Output the [X, Y] coordinate of the center of the cell containing the given text.  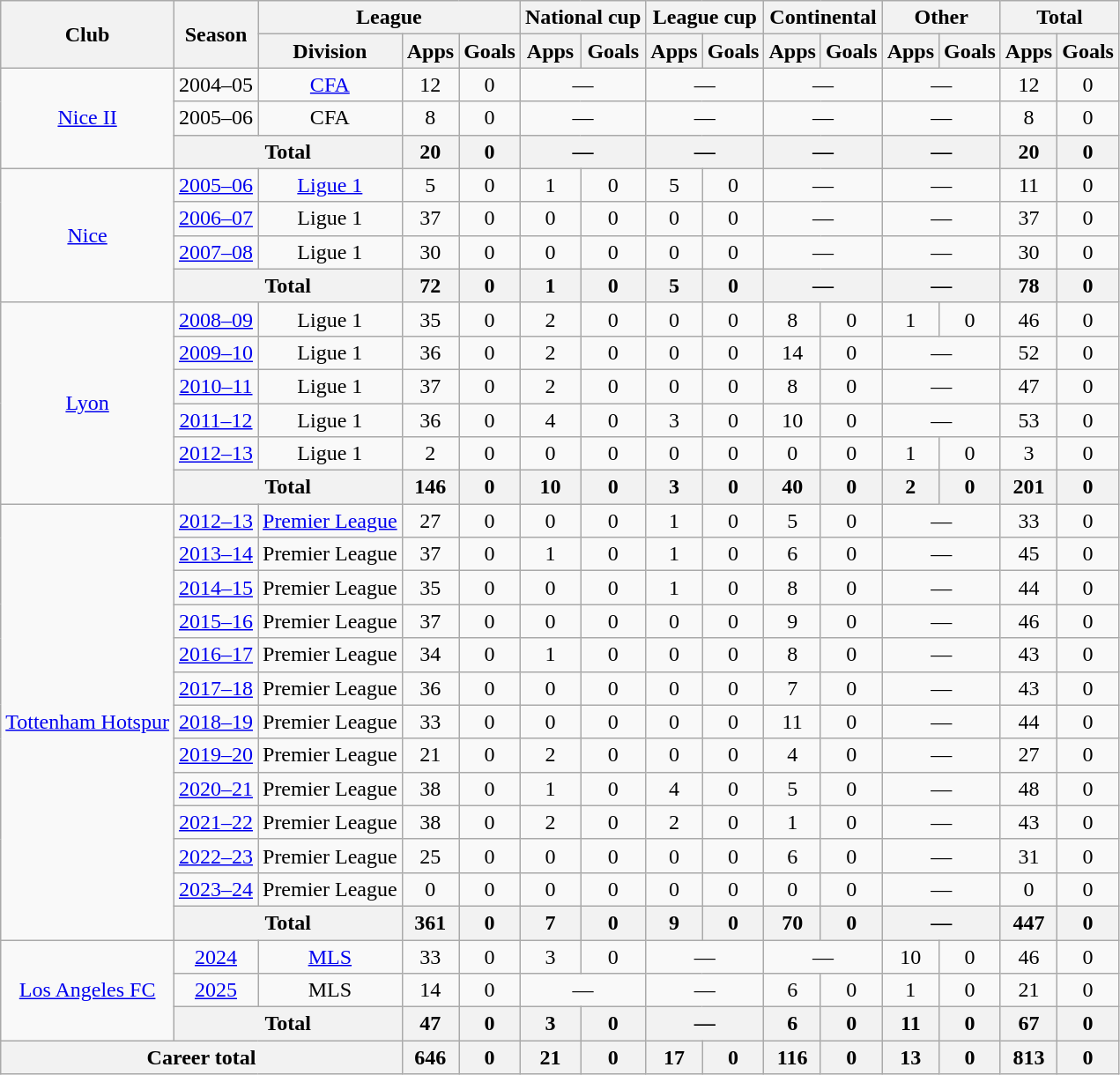
League [389, 18]
2024 [215, 956]
361 [430, 923]
Club [88, 34]
Season [215, 34]
201 [1028, 487]
2021–22 [215, 822]
Nice [88, 235]
League cup [705, 18]
2010–11 [215, 386]
2006–07 [215, 219]
447 [1028, 923]
Nice II [88, 118]
2016–17 [215, 655]
146 [430, 487]
116 [792, 1057]
Career total [201, 1057]
52 [1028, 352]
48 [1028, 789]
67 [1028, 1024]
2013–14 [215, 554]
2025 [215, 990]
2008–09 [215, 319]
Los Angeles FC [88, 990]
2009–10 [215, 352]
2007–08 [215, 252]
813 [1028, 1057]
Other [941, 18]
31 [1028, 856]
646 [430, 1057]
40 [792, 487]
72 [430, 285]
2004–05 [215, 85]
34 [430, 655]
2015–16 [215, 621]
2022–23 [215, 856]
Lyon [88, 403]
Division [330, 51]
Tottenham Hotspur [88, 723]
78 [1028, 285]
2011–12 [215, 420]
Continental [823, 18]
2017–18 [215, 688]
70 [792, 923]
2023–24 [215, 889]
13 [910, 1057]
25 [430, 856]
53 [1028, 420]
45 [1028, 554]
2019–20 [215, 755]
2014–15 [215, 588]
2018–19 [215, 722]
2020–21 [215, 789]
17 [674, 1057]
National cup [582, 18]
